Scan for the cell matching the given text and deliver its (X, Y) coordinate at center. 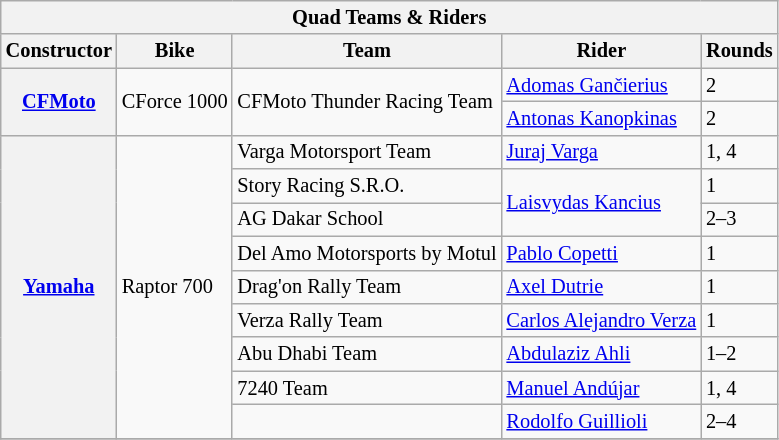
Axel Dutrie (602, 287)
7240 Team (366, 388)
Del Amo Motorsports by Motul (366, 253)
Abdulaziz Ahli (602, 354)
Raptor 700 (175, 286)
Manuel Andújar (602, 388)
Team (366, 51)
Verza Rally Team (366, 320)
CFMoto Thunder Racing Team (366, 102)
Laisvydas Kancius (602, 202)
Pablo Copetti (602, 253)
Rounds (740, 51)
Bike (175, 51)
Story Racing S.R.O. (366, 186)
CForce 1000 (175, 102)
Constructor (59, 51)
Adomas Gančierius (602, 85)
Rider (602, 51)
Carlos Alejandro Verza (602, 320)
Varga Motorsport Team (366, 152)
Drag'on Rally Team (366, 287)
2–3 (740, 219)
Antonas Kanopkinas (602, 118)
CFMoto (59, 102)
AG Dakar School (366, 219)
Abu Dhabi Team (366, 354)
Quad Teams & Riders (390, 17)
Rodolfo Guillioli (602, 421)
2–4 (740, 421)
Yamaha (59, 286)
Juraj Varga (602, 152)
1–2 (740, 354)
